Determine the [X, Y] coordinate at the center of the cell enclosing the given text.  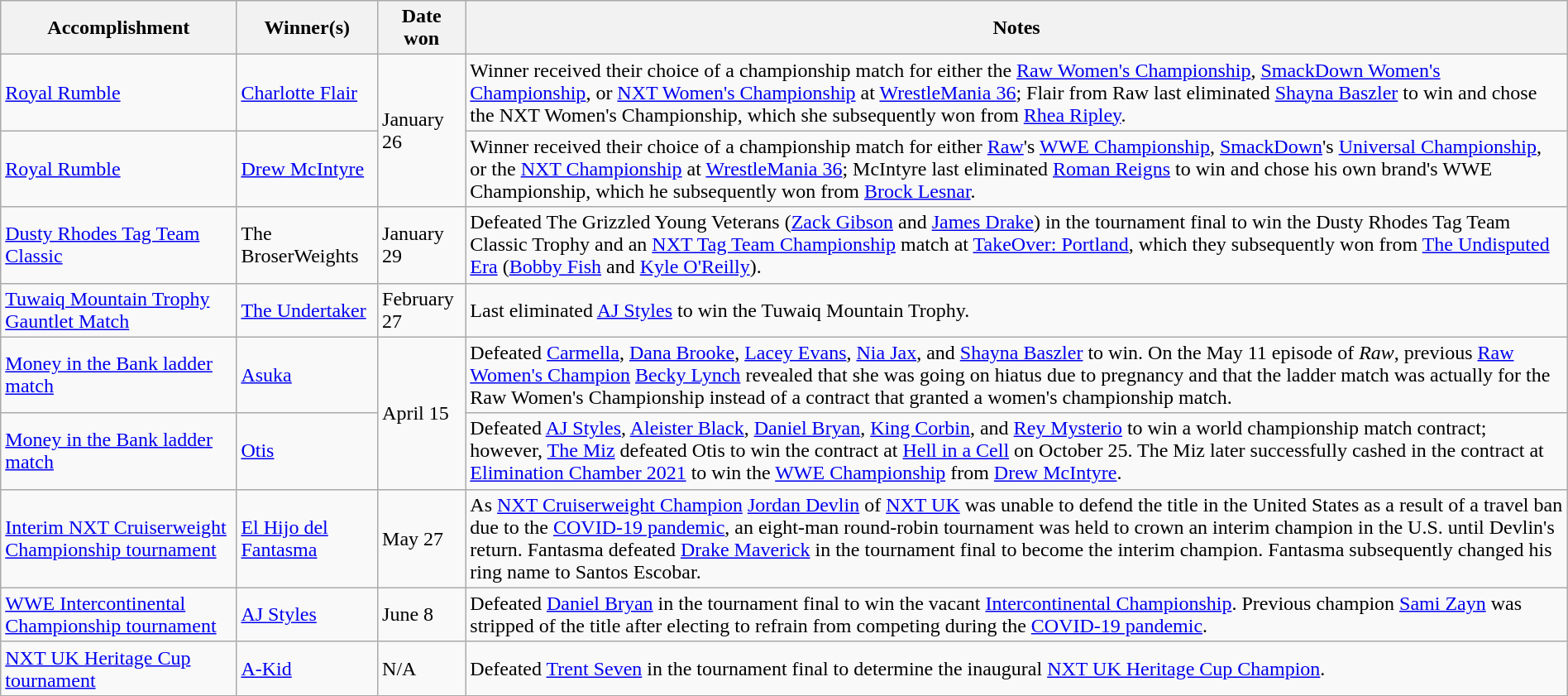
Last eliminated AJ Styles to win the Tuwaiq Mountain Trophy. [1016, 310]
NXT UK Heritage Cup tournament [119, 669]
The BroserWeights [308, 245]
January 26 [422, 131]
A-Kid [308, 669]
Asuka [308, 375]
Drew McIntyre [308, 169]
Defeated Trent Seven in the tournament final to determine the inaugural NXT UK Heritage Cup Champion. [1016, 669]
Charlotte Flair [308, 93]
April 15 [422, 413]
Accomplishment [119, 28]
Notes [1016, 28]
June 8 [422, 614]
February 27 [422, 310]
N/A [422, 669]
Date won [422, 28]
Otis [308, 451]
WWE Intercontinental Championship tournament [119, 614]
El Hijo del Fantasma [308, 538]
Winner(s) [308, 28]
Dusty Rhodes Tag Team Classic [119, 245]
May 27 [422, 538]
Interim NXT Cruiserweight Championship tournament [119, 538]
The Undertaker [308, 310]
Tuwaiq Mountain Trophy Gauntlet Match [119, 310]
AJ Styles [308, 614]
January 29 [422, 245]
